Find where the given text appears and provide that cell's center as (X, Y) coordinate. 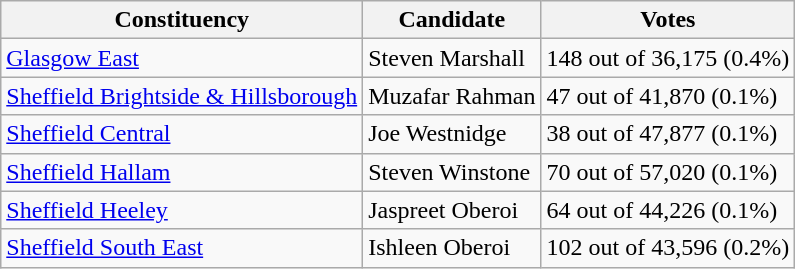
47 out of 41,870 (0.1%) (668, 96)
Votes (668, 20)
148 out of 36,175 (0.4%) (668, 58)
Steven Winstone (452, 172)
Glasgow East (182, 58)
Candidate (452, 20)
Ishleen Oberoi (452, 248)
Sheffield Brightside & Hillsborough (182, 96)
Muzafar Rahman (452, 96)
Constituency (182, 20)
102 out of 43,596 (0.2%) (668, 248)
38 out of 47,877 (0.1%) (668, 134)
Sheffield Heeley (182, 210)
Joe Westnidge (452, 134)
Sheffield South East (182, 248)
70 out of 57,020 (0.1%) (668, 172)
Sheffield Hallam (182, 172)
64 out of 44,226 (0.1%) (668, 210)
Steven Marshall (452, 58)
Sheffield Central (182, 134)
Jaspreet Oberoi (452, 210)
